Locate the cell with the specified text and output its (X, Y) center coordinate. 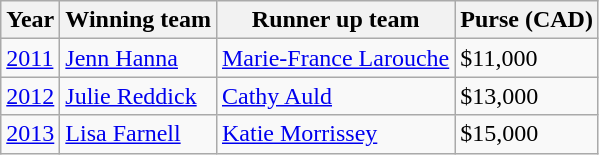
Winning team (138, 20)
2011 (30, 58)
$13,000 (527, 96)
Year (30, 20)
Runner up team (335, 20)
Lisa Farnell (138, 134)
Katie Morrissey (335, 134)
2012 (30, 96)
2013 (30, 134)
$15,000 (527, 134)
Purse (CAD) (527, 20)
Cathy Auld (335, 96)
Marie-France Larouche (335, 58)
Julie Reddick (138, 96)
$11,000 (527, 58)
Jenn Hanna (138, 58)
